Extract the [X, Y] coordinate from the center of the cell holding the provided text.  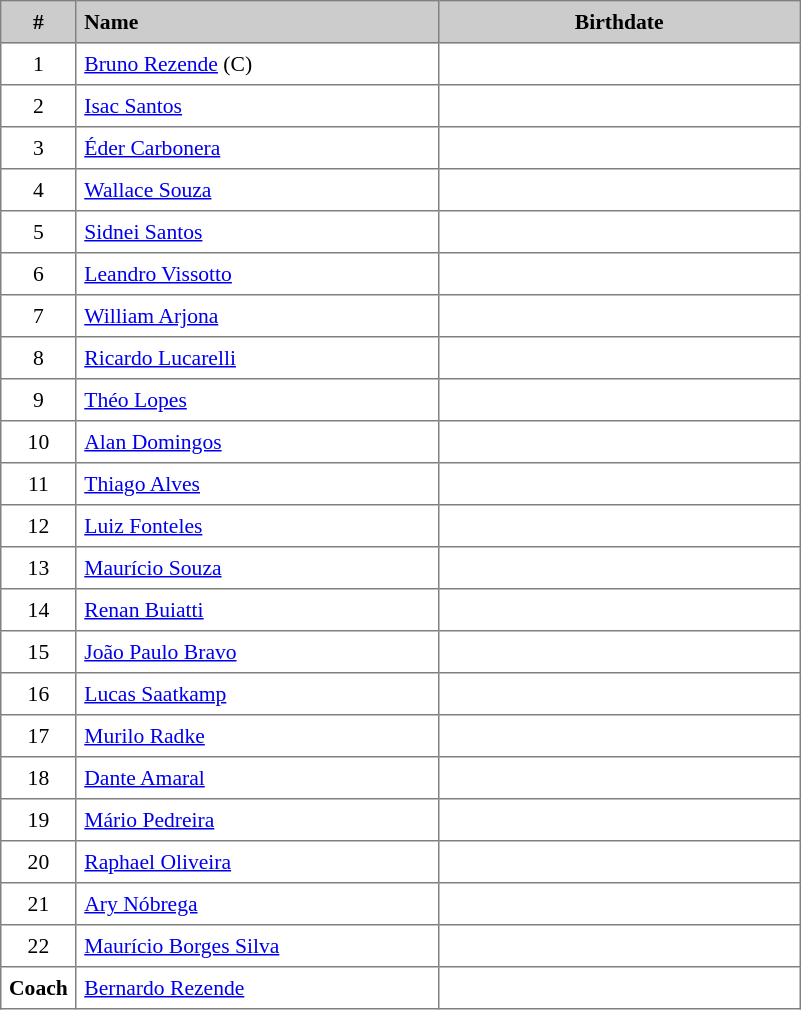
11 [38, 484]
Maurício Borges Silva [257, 946]
16 [38, 694]
João Paulo Bravo [257, 652]
Wallace Souza [257, 190]
6 [38, 274]
William Arjona [257, 316]
4 [38, 190]
Ary Nóbrega [257, 904]
Raphael Oliveira [257, 862]
18 [38, 778]
2 [38, 106]
Mário Pedreira [257, 820]
17 [38, 736]
Isac Santos [257, 106]
3 [38, 148]
Alan Domingos [257, 442]
Birthdate [619, 22]
5 [38, 232]
Bruno Rezende (C) [257, 64]
21 [38, 904]
12 [38, 526]
7 [38, 316]
Éder Carbonera [257, 148]
Luiz Fonteles [257, 526]
13 [38, 568]
# [38, 22]
Lucas Saatkamp [257, 694]
10 [38, 442]
15 [38, 652]
Dante Amaral [257, 778]
Coach [38, 988]
19 [38, 820]
Sidnei Santos [257, 232]
1 [38, 64]
Murilo Radke [257, 736]
Ricardo Lucarelli [257, 358]
Name [257, 22]
8 [38, 358]
Renan Buiatti [257, 610]
Thiago Alves [257, 484]
14 [38, 610]
20 [38, 862]
Théo Lopes [257, 400]
22 [38, 946]
Leandro Vissotto [257, 274]
Maurício Souza [257, 568]
9 [38, 400]
Bernardo Rezende [257, 988]
